From the cell containing the given text, extract its center point as (X, Y) coordinate. 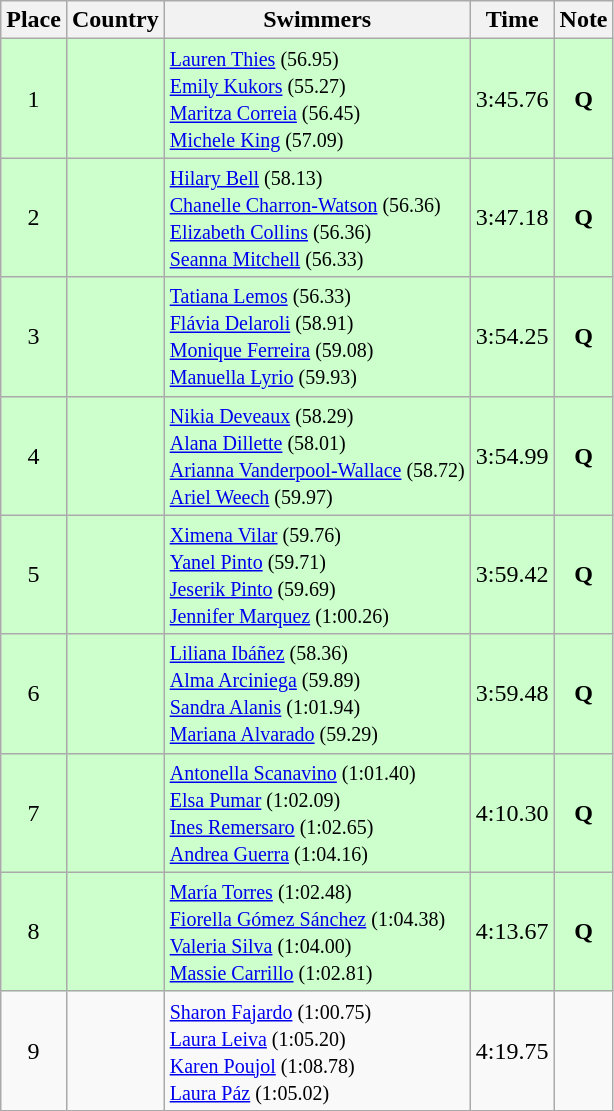
3:54.99 (512, 456)
3:59.48 (512, 694)
3:59.42 (512, 574)
Country (115, 20)
Hilary Bell (58.13) Chanelle Charron-Watson (56.36) Elizabeth Collins (56.36) Seanna Mitchell (56.33) (317, 218)
3:45.76 (512, 98)
7 (34, 812)
1 (34, 98)
4:19.75 (512, 1050)
María Torres (1:02.48) Fiorella Gómez Sánchez (1:04.38) Valeria Silva (1:04.00) Massie Carrillo (1:02.81) (317, 932)
6 (34, 694)
2 (34, 218)
Liliana Ibáñez (58.36) Alma Arciniega (59.89) Sandra Alanis (1:01.94) Mariana Alvarado (59.29) (317, 694)
Note (584, 20)
Nikia Deveaux (58.29) Alana Dillette (58.01) Arianna Vanderpool-Wallace (58.72) Ariel Weech (59.97) (317, 456)
Lauren Thies (56.95) Emily Kukors (55.27) Maritza Correia (56.45) Michele King (57.09) (317, 98)
Place (34, 20)
4:10.30 (512, 812)
Tatiana Lemos (56.33) Flávia Delaroli (58.91) Monique Ferreira (59.08) Manuella Lyrio (59.93) (317, 336)
8 (34, 932)
3:47.18 (512, 218)
Sharon Fajardo (1:00.75) Laura Leiva (1:05.20) Karen Poujol (1:08.78) Laura Páz (1:05.02) (317, 1050)
Time (512, 20)
5 (34, 574)
Ximena Vilar (59.76) Yanel Pinto (59.71) Jeserik Pinto (59.69) Jennifer Marquez (1:00.26) (317, 574)
3 (34, 336)
4 (34, 456)
4:13.67 (512, 932)
Antonella Scanavino (1:01.40) Elsa Pumar (1:02.09) Ines Remersaro (1:02.65) Andrea Guerra (1:04.16) (317, 812)
9 (34, 1050)
3:54.25 (512, 336)
Swimmers (317, 20)
